Extract the (x, y) coordinate from the center of the cell holding the provided text.  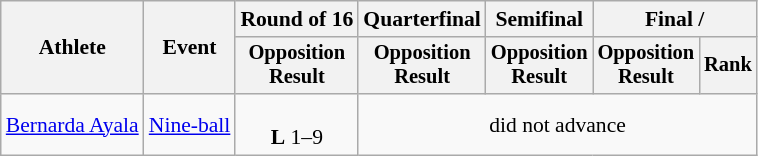
Final / (675, 19)
L 1–9 (296, 124)
Bernarda Ayala (72, 124)
did not advance (557, 124)
Round of 16 (296, 19)
Rank (728, 66)
Athlete (72, 48)
Semifinal (540, 19)
Quarterfinal (422, 19)
Nine-ball (190, 124)
Event (190, 48)
